Detect which cell encompasses the target text, then output its [x, y] center coordinate. 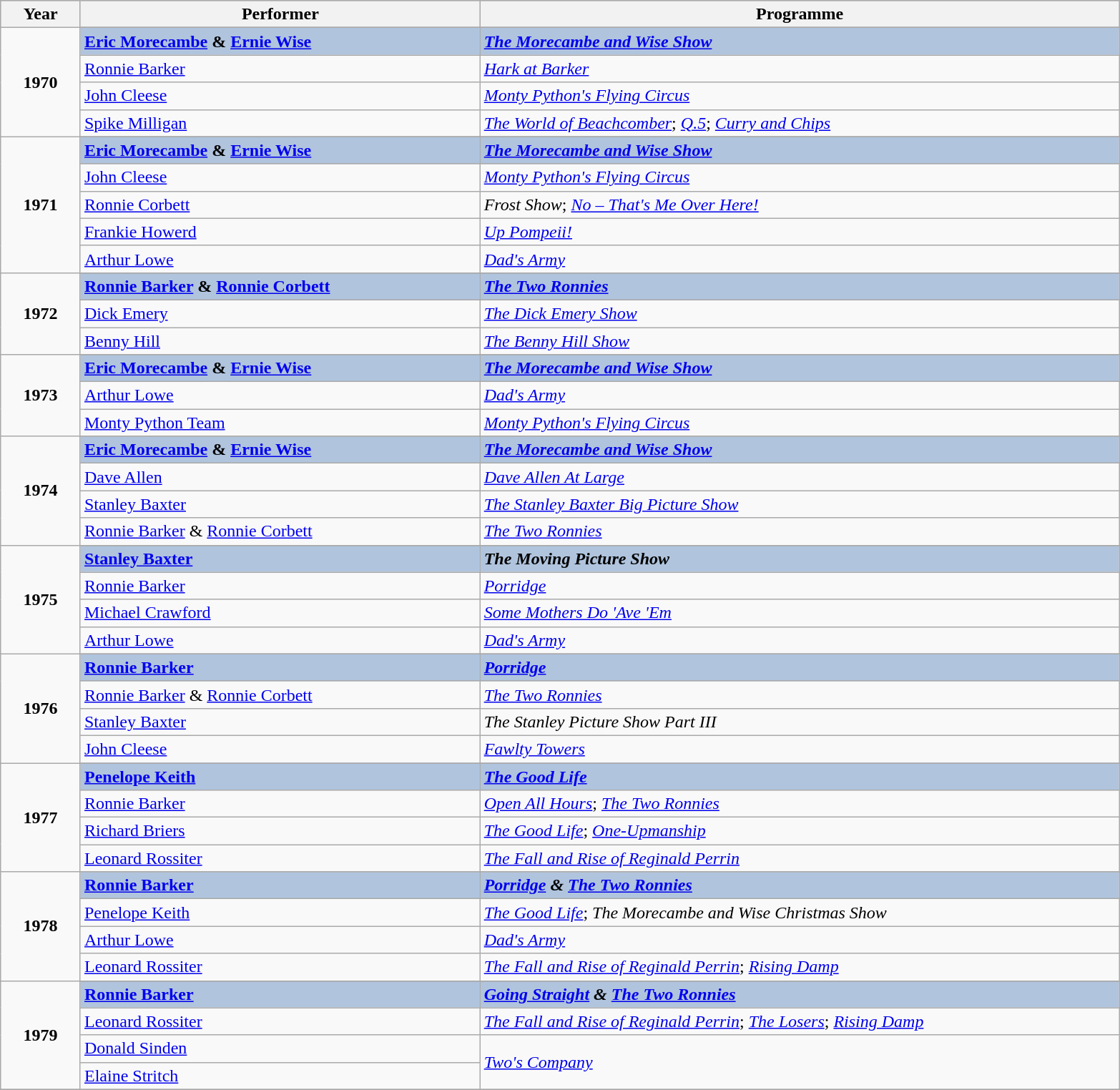
The Good Life; The Morecambe and Wise Christmas Show [800, 913]
1978 [41, 926]
1972 [41, 313]
Elaine Stritch [280, 1076]
Ronnie Corbett [280, 205]
1979 [41, 1035]
The Stanley Baxter Big Picture Show [800, 504]
The Good Life [800, 776]
Spike Milligan [280, 123]
The Fall and Rise of Reginald Perrin [800, 858]
The Fall and Rise of Reginald Perrin; Rising Damp [800, 967]
Benny Hill [280, 341]
1970 [41, 82]
The Fall and Rise of Reginald Perrin; The Losers; Rising Damp [800, 1021]
1977 [41, 817]
Frost Show; No – That's Me Over Here! [800, 205]
1975 [41, 599]
The Stanley Picture Show Part III [800, 722]
Performer [280, 14]
Dick Emery [280, 313]
The World of Beachcomber; Q.5; Curry and Chips [800, 123]
Up Pompeii! [800, 232]
Going Straight & The Two Ronnies [800, 994]
Frankie Howerd [280, 232]
Dave Allen At Large [800, 477]
Richard Briers [280, 831]
The Dick Emery Show [800, 313]
The Benny Hill Show [800, 341]
Year [41, 14]
Dave Allen [280, 477]
Donald Sinden [280, 1049]
Some Mothers Do 'Ave 'Em [800, 613]
Michael Crawford [280, 613]
Porridge & The Two Ronnies [800, 885]
The Moving Picture Show [800, 559]
Two's Company [800, 1062]
The Good Life; One-Upmanship [800, 831]
Open All Hours; The Two Ronnies [800, 804]
1976 [41, 708]
1971 [41, 205]
1973 [41, 396]
1974 [41, 491]
Fawlty Towers [800, 749]
Hark at Barker [800, 69]
Programme [800, 14]
Monty Python Team [280, 423]
